Capture the cell that displays the provided text and extract its [x, y] central coordinate. 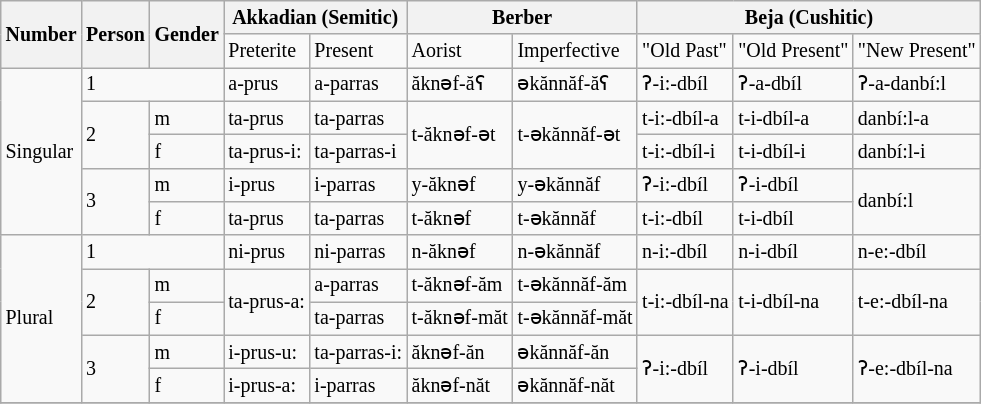
Aorist [460, 52]
i-prus-u: [267, 352]
t-i-dbíl [793, 218]
ʔ-e:-dbíl-na [916, 370]
əkănnăf-năt [576, 386]
Akkadian (Semitic) [316, 18]
ta-parras-i [358, 152]
t-i:-dbíl-na [685, 302]
danbí:l-a [916, 118]
"Old Past" [685, 52]
n-e:-dbíl [916, 252]
t-ăknəf-ăm [460, 286]
ni-prus [267, 252]
t-əkănnăf-ət [576, 134]
t-e:-dbíl-na [916, 302]
t-əkănnăf-ăm [576, 286]
Present [358, 52]
t-ăknəf-măt [460, 318]
ăknəf-ăʕ [460, 84]
Imperfective [576, 52]
ʔ-a-dbíl [793, 84]
Preterite [267, 52]
n-i:-dbíl [685, 252]
y-əkănnăf [576, 184]
ta-prus-a: [267, 302]
n-ăknəf [460, 252]
Singular [42, 152]
i-prus-a: [267, 386]
t-i:-dbíl-a [685, 118]
Number [42, 34]
Beja (Cushitic) [808, 18]
ni-parras [358, 252]
i-prus [267, 184]
Plural [42, 318]
t-ăknəf-ət [460, 134]
ăknəf-ăn [460, 352]
n-əkănnăf [576, 252]
ta-prus-i: [267, 152]
a-prus [267, 84]
Berber [522, 18]
t-i-dbíl-a [793, 118]
"Old Present" [793, 52]
t-əkănnăf [576, 218]
t-i:-dbíl [685, 218]
Gender [187, 34]
y-ăknəf [460, 184]
əkănnăf-ăn [576, 352]
Person [115, 34]
n-i-dbíl [793, 252]
t-ăknəf [460, 218]
"New Present" [916, 52]
ăknəf-năt [460, 386]
ʔ-a-danbí:l [916, 84]
t-i:-dbíl-i [685, 152]
əkănnăf-ăʕ [576, 84]
ta-parras-i: [358, 352]
t-i-dbíl-na [793, 302]
danbí:l [916, 202]
danbí:l-i [916, 152]
t-i-dbíl-i [793, 152]
t-əkănnăf-măt [576, 318]
